Detect which cell encompasses the target text, then output its [X, Y] center coordinate. 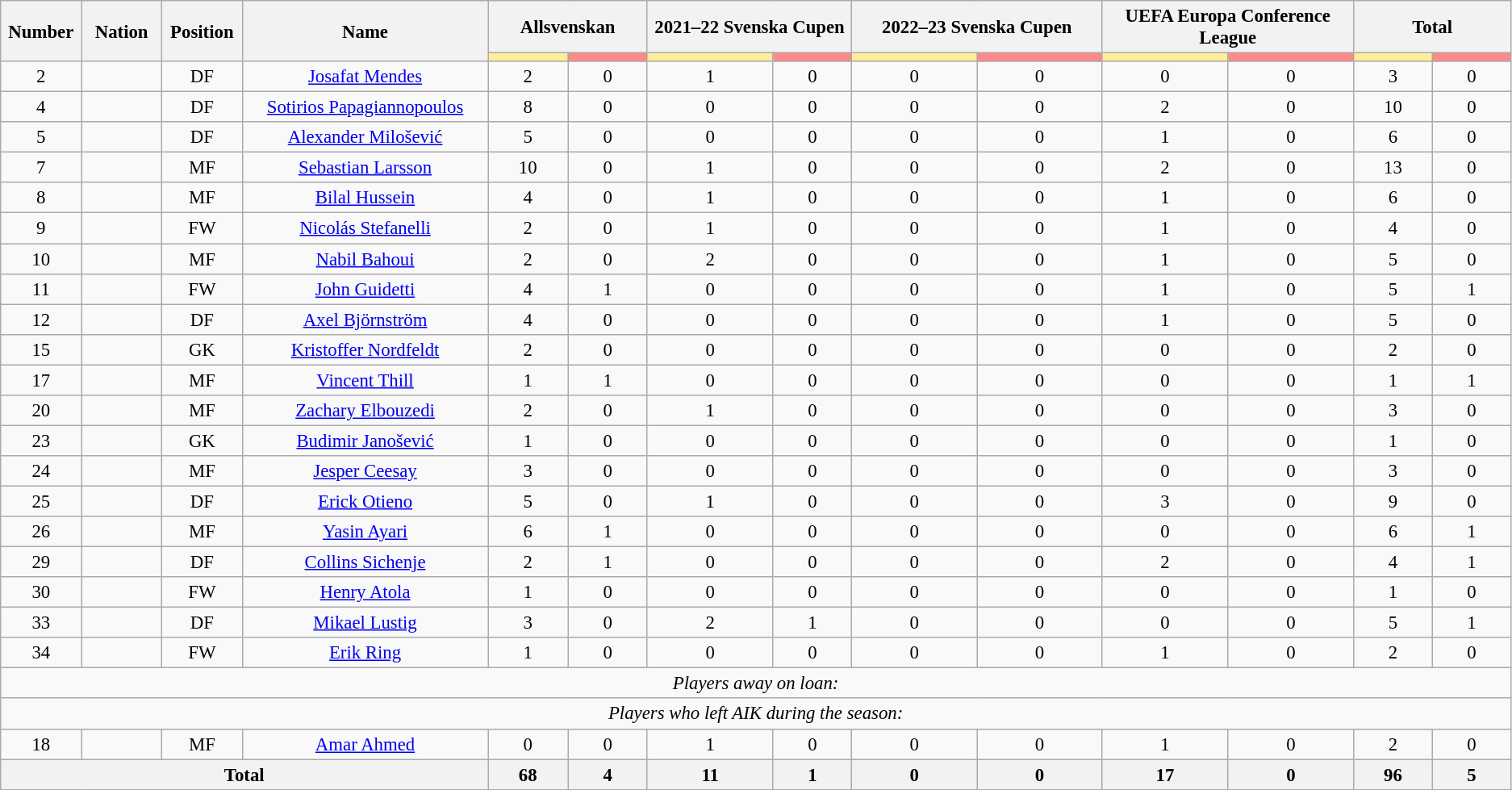
Nation [121, 31]
34 [41, 653]
25 [41, 501]
20 [41, 411]
15 [41, 349]
7 [41, 168]
2021–22 Svenska Cupen [749, 27]
26 [41, 532]
Henry Atola [365, 592]
Amar Ahmed [365, 744]
Kristoffer Nordfeldt [365, 349]
Nabil Bahoui [365, 259]
Number [41, 31]
Yasin Ayari [365, 532]
John Guidetti [365, 289]
12 [41, 320]
Jesper Ceesay [365, 471]
68 [528, 775]
Erik Ring [365, 653]
18 [41, 744]
Players who left AIK during the season: [756, 714]
Mikael Lustig [365, 623]
2022–23 Svenska Cupen [977, 27]
Allsvenskan [568, 27]
UEFA Europa Conference League [1228, 27]
Zachary Elbouzedi [365, 411]
Budimir Janošević [365, 441]
30 [41, 592]
Alexander Milošević [365, 137]
Vincent Thill [365, 380]
Nicolás Stefanelli [365, 228]
Collins Sichenje [365, 562]
29 [41, 562]
Players away on loan: [756, 683]
Sebastian Larsson [365, 168]
23 [41, 441]
Josafat Mendes [365, 77]
Position [202, 31]
Sotirios Papagiannopoulos [365, 107]
Erick Otieno [365, 501]
Axel Björnström [365, 320]
33 [41, 623]
24 [41, 471]
96 [1393, 775]
Name [365, 31]
Bilal Hussein [365, 198]
13 [1393, 168]
